For the text-containing cell, return its midpoint in (X, Y) coordinate format. 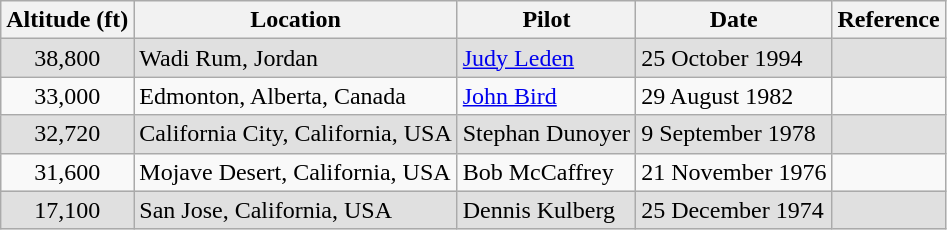
32,720 (68, 134)
25 October 1994 (734, 58)
California City, California, USA (296, 134)
Judy Leden (546, 58)
25 December 1974 (734, 210)
Wadi Rum, Jordan (296, 58)
21 November 1976 (734, 172)
Date (734, 20)
9 September 1978 (734, 134)
Bob McCaffrey (546, 172)
Stephan Dunoyer (546, 134)
John Bird (546, 96)
Location (296, 20)
Edmonton, Alberta, Canada (296, 96)
Mojave Desert, California, USA (296, 172)
33,000 (68, 96)
Reference (888, 20)
38,800 (68, 58)
31,600 (68, 172)
San Jose, California, USA (296, 210)
Altitude (ft) (68, 20)
Dennis Kulberg (546, 210)
Pilot (546, 20)
17,100 (68, 210)
29 August 1982 (734, 96)
